Find where the given text appears and provide that cell's center as [x, y] coordinate. 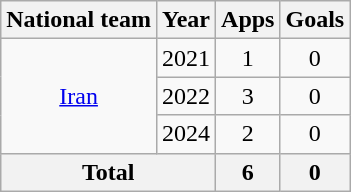
2021 [186, 58]
Iran [79, 96]
Year [186, 20]
2024 [186, 134]
1 [248, 58]
6 [248, 172]
National team [79, 20]
3 [248, 96]
Goals [315, 20]
Apps [248, 20]
Total [108, 172]
2 [248, 134]
2022 [186, 96]
